Output the [x, y] coordinate of the center of the cell containing the given text.  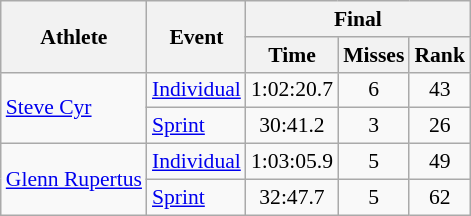
Time [292, 55]
1:02:20.7 [292, 90]
1:03:05.9 [292, 162]
32:47.7 [292, 197]
43 [440, 90]
Steve Cyr [74, 108]
Glenn Rupertus [74, 180]
Misses [374, 55]
Final [358, 19]
49 [440, 162]
26 [440, 126]
3 [374, 126]
62 [440, 197]
Rank [440, 55]
30:41.2 [292, 126]
Athlete [74, 36]
6 [374, 90]
Event [196, 36]
